Extract the (x, y) coordinate from the center of the cell holding the provided text.  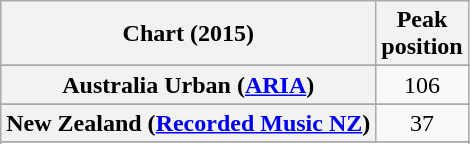
New Zealand (Recorded Music NZ) (188, 123)
Chart (2015) (188, 34)
106 (422, 85)
37 (422, 123)
Australia Urban (ARIA) (188, 85)
Peakposition (422, 34)
